From the cell containing the given text, extract its center point as (x, y) coordinate. 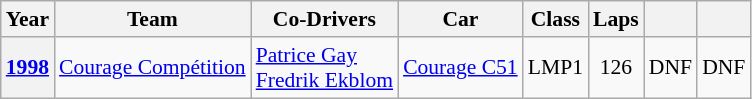
Team (152, 19)
Laps (616, 19)
Courage Compétition (152, 68)
Year (28, 19)
LMP1 (556, 68)
Car (460, 19)
Class (556, 19)
Patrice Gay Fredrik Ekblom (324, 68)
126 (616, 68)
Co-Drivers (324, 19)
Courage C51 (460, 68)
1998 (28, 68)
